Pinpoint the cell where the given text exists, returning its (X, Y) midpoint coordinate. 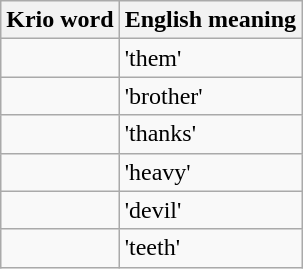
English meaning (210, 20)
'heavy' (210, 172)
'thanks' (210, 134)
'devil' (210, 210)
Krio word (60, 20)
'brother' (210, 96)
'them' (210, 58)
'teeth' (210, 248)
